Scan for the cell matching the given text and deliver its (x, y) coordinate at center. 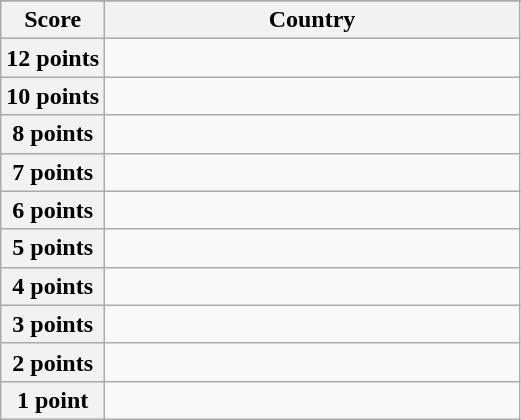
Score (53, 20)
10 points (53, 96)
1 point (53, 400)
7 points (53, 172)
2 points (53, 362)
8 points (53, 134)
6 points (53, 210)
Country (312, 20)
4 points (53, 286)
3 points (53, 324)
5 points (53, 248)
12 points (53, 58)
